Locate the cell with the specified text and output its (x, y) center coordinate. 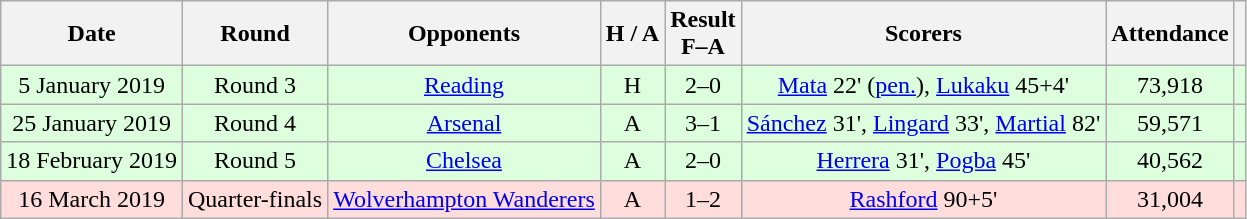
Mata 22' (pen.), Lukaku 45+4' (924, 85)
H / A (632, 34)
40,562 (1170, 161)
H (632, 85)
Reading (464, 85)
5 January 2019 (92, 85)
Scorers (924, 34)
Round 5 (254, 161)
3–1 (703, 123)
16 March 2019 (92, 199)
Arsenal (464, 123)
1–2 (703, 199)
Date (92, 34)
18 February 2019 (92, 161)
Rashford 90+5' (924, 199)
Chelsea (464, 161)
Quarter-finals (254, 199)
Round 3 (254, 85)
Round (254, 34)
Attendance (1170, 34)
59,571 (1170, 123)
Sánchez 31', Lingard 33', Martial 82' (924, 123)
73,918 (1170, 85)
Round 4 (254, 123)
31,004 (1170, 199)
Wolverhampton Wanderers (464, 199)
ResultF–A (703, 34)
Herrera 31', Pogba 45' (924, 161)
Opponents (464, 34)
25 January 2019 (92, 123)
